Extract the [X, Y] coordinate from the center of the cell holding the provided text.  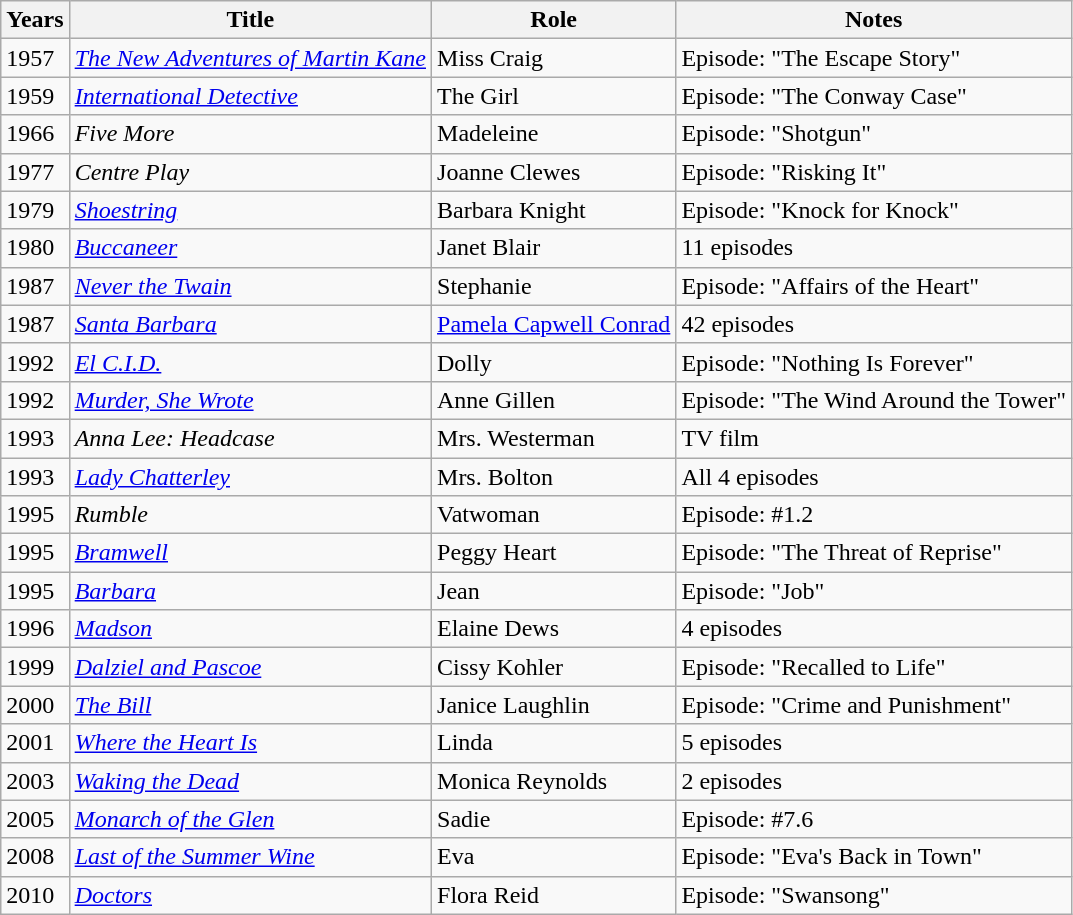
Miss Craig [554, 58]
1980 [35, 248]
The New Adventures of Martin Kane [250, 58]
1999 [35, 667]
TV film [874, 438]
Vatwoman [554, 515]
Episode: "Affairs of the Heart" [874, 286]
Monarch of the Glen [250, 819]
2000 [35, 705]
Barbara Knight [554, 210]
Episode: "Swansong" [874, 895]
2005 [35, 819]
Episode: "The Threat of Reprise" [874, 553]
Madson [250, 629]
El C.I.D. [250, 362]
Linda [554, 743]
Shoestring [250, 210]
Rumble [250, 515]
Pamela Capwell Conrad [554, 324]
International Detective [250, 96]
1977 [35, 172]
1979 [35, 210]
1959 [35, 96]
1957 [35, 58]
2003 [35, 781]
Lady Chatterley [250, 477]
Episode: "The Conway Case" [874, 96]
Where the Heart Is [250, 743]
Episode: "Crime and Punishment" [874, 705]
Doctors [250, 895]
Madeleine [554, 134]
Episode: #1.2 [874, 515]
Flora Reid [554, 895]
Santa Barbara [250, 324]
2001 [35, 743]
Elaine Dews [554, 629]
Joanne Clewes [554, 172]
Years [35, 20]
Mrs. Bolton [554, 477]
42 episodes [874, 324]
Episode: "The Wind Around the Tower" [874, 400]
Episode: "Recalled to Life" [874, 667]
Monica Reynolds [554, 781]
2010 [35, 895]
Episode: "Job" [874, 591]
All 4 episodes [874, 477]
Episode: "Shotgun" [874, 134]
Notes [874, 20]
Never the Twain [250, 286]
Last of the Summer Wine [250, 857]
Anna Lee: Headcase [250, 438]
Episode: #7.6 [874, 819]
Bramwell [250, 553]
Buccaneer [250, 248]
Stephanie [554, 286]
Peggy Heart [554, 553]
Cissy Kohler [554, 667]
2 episodes [874, 781]
Dalziel and Pascoe [250, 667]
Episode: "Risking It" [874, 172]
Barbara [250, 591]
Anne Gillen [554, 400]
Five More [250, 134]
The Girl [554, 96]
Mrs. Westerman [554, 438]
Waking the Dead [250, 781]
5 episodes [874, 743]
Title [250, 20]
Eva [554, 857]
11 episodes [874, 248]
Murder, She Wrote [250, 400]
Episode: "Eva's Back in Town" [874, 857]
Janice Laughlin [554, 705]
Dolly [554, 362]
Episode: "The Escape Story" [874, 58]
Episode: "Knock for Knock" [874, 210]
Role [554, 20]
Janet Blair [554, 248]
4 episodes [874, 629]
Episode: "Nothing Is Forever" [874, 362]
Jean [554, 591]
2008 [35, 857]
The Bill [250, 705]
1966 [35, 134]
Sadie [554, 819]
1996 [35, 629]
Centre Play [250, 172]
